Output the (X, Y) coordinate of the center of the cell containing the given text.  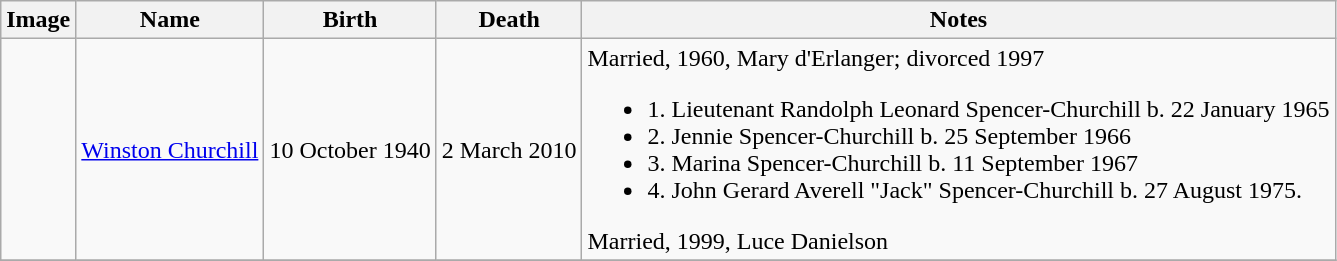
Winston Churchill (170, 150)
2 March 2010 (509, 150)
Name (170, 20)
10 October 1940 (350, 150)
Notes (958, 20)
Image (38, 20)
Birth (350, 20)
Death (509, 20)
